Pinpoint the cell where the given text exists, returning its (x, y) midpoint coordinate. 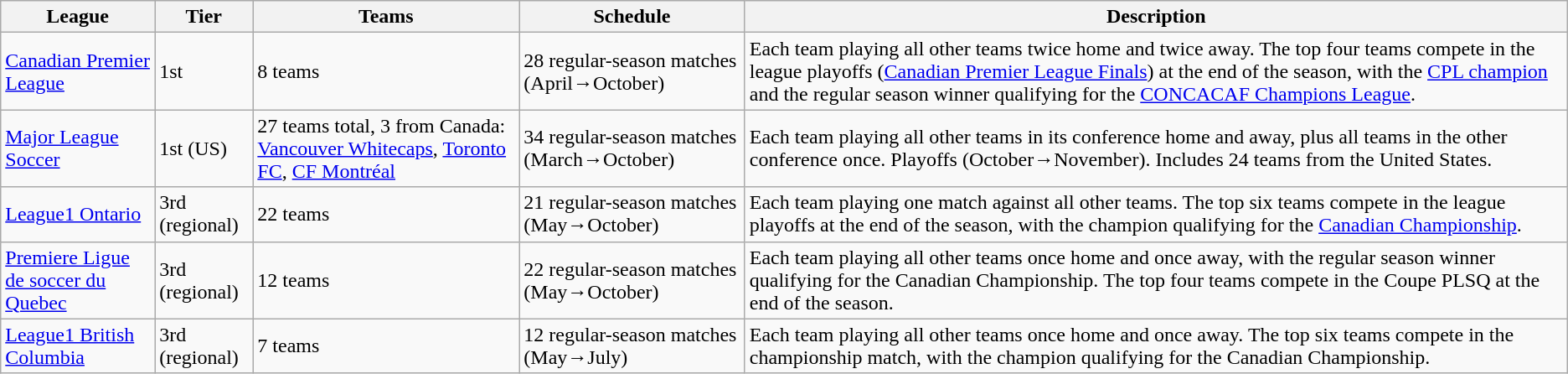
7 teams (386, 345)
27 teams total, 3 from Canada: Vancouver Whitecaps, Toronto FC, CF Montréal (386, 148)
Tier (204, 17)
Teams (386, 17)
21 regular-season matches (May→October) (632, 215)
22 teams (386, 215)
League (78, 17)
1st (204, 71)
Description (1156, 17)
1st (US) (204, 148)
League1 Ontario (78, 215)
34 regular-season matches (March→October) (632, 148)
8 teams (386, 71)
Premiere Ligue de soccer du Quebec (78, 280)
12 teams (386, 280)
League1 British Columbia (78, 345)
22 regular-season matches (May→October) (632, 280)
12 regular-season matches (May→July) (632, 345)
Major League Soccer (78, 148)
Canadian Premier League (78, 71)
28 regular-season matches (April→October) (632, 71)
Schedule (632, 17)
